Identify which cell holds the provided text, then report its [X, Y] central coordinate. 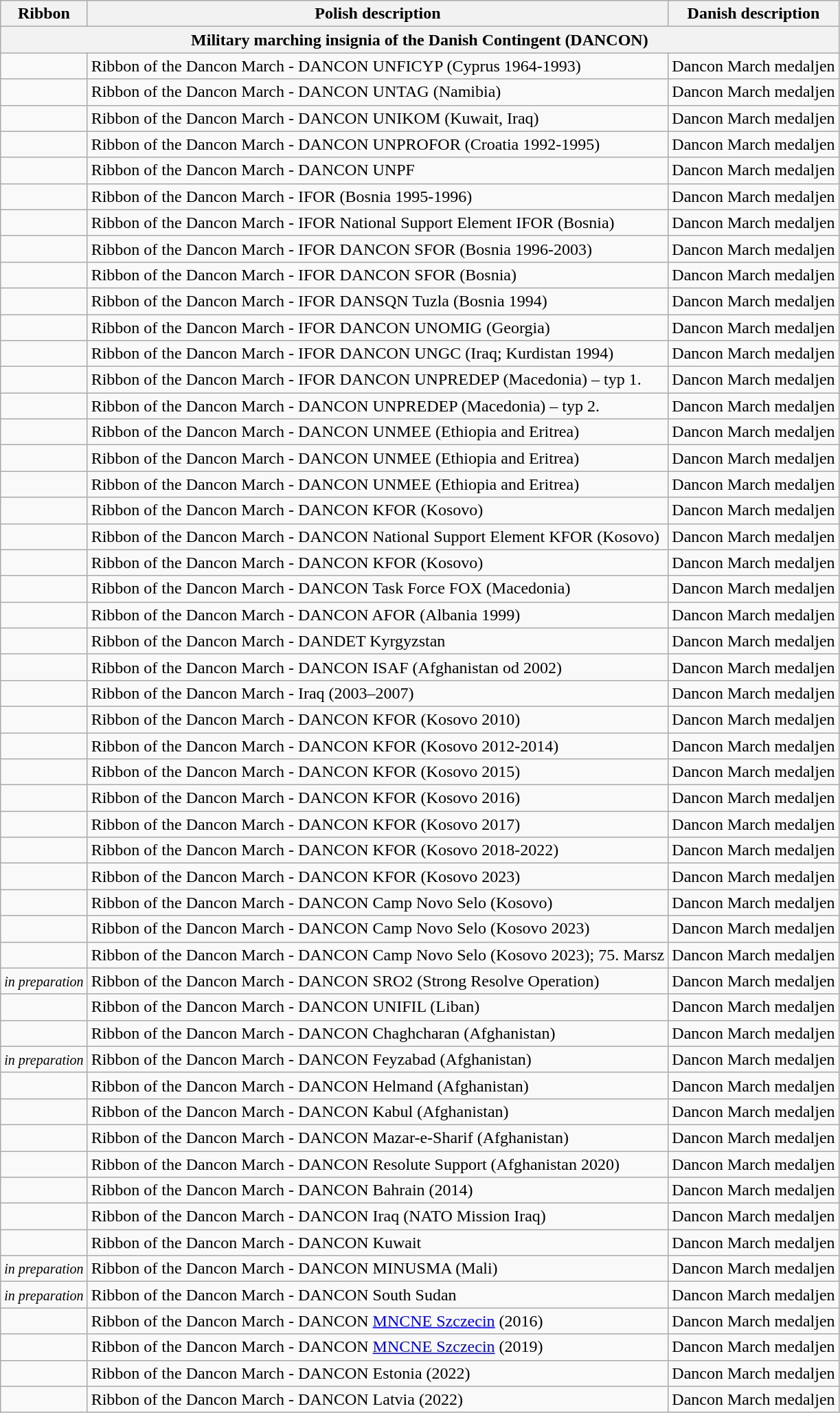
Ribbon of the Dancon March - IFOR DANCON UNOMIG (Georgia) [378, 328]
Ribbon of the Dancon March - DANCON ISAF (Afghanistan od 2002) [378, 667]
Ribbon of the Dancon March - DANCON Task Force FOX (Macedonia) [378, 589]
Ribbon of the Dancon March - DANCON Mazar-e-Sharif (Afghanistan) [378, 1138]
Polish description [378, 14]
Ribbon of the Dancon March - DANCON Camp Novo Selo (Kosovo) [378, 903]
Military marching insignia of the Danish Contingent (DANCON) [420, 40]
Ribbon of the Dancon March - DANCON KFOR (Kosovo 2017) [378, 824]
Ribbon of the Dancon March - DANCON South Sudan [378, 1295]
Ribbon of the Dancon March - DANCON Camp Novo Selo (Kosovo 2023); 75. Marsz [378, 955]
Ribbon of the Dancon March - IFOR DANSQN Tuzla (Bosnia 1994) [378, 301]
Ribbon of the Dancon March - DANCON Latvia (2022) [378, 1399]
Ribbon of the Dancon March - IFOR DANCON SFOR (Bosnia) [378, 275]
Ribbon of the Dancon March - DANCON MINUSMA (Mali) [378, 1269]
Ribbon of the Dancon March - DANCON KFOR (Kosovo 2015) [378, 772]
Ribbon of the Dancon March - DANCON KFOR (Kosovo 2018-2022) [378, 850]
Ribbon of the Dancon March - DANCON UNPREDEP (Macedonia) – typ 2. [378, 406]
Ribbon of the Dancon March - IFOR DANCON UNPREDEP (Macedonia) – typ 1. [378, 380]
Ribbon of the Dancon March - DANCON National Support Element KFOR (Kosovo) [378, 536]
Ribbon of the Dancon March - DANCON AFOR (Albania 1999) [378, 615]
Ribbon of the Dancon March - IFOR National Support Element IFOR (Bosnia) [378, 223]
Ribbon of the Dancon March - DANCON Resolute Support (Afghanistan 2020) [378, 1164]
Ribbon of the Dancon March - DANCON MNCNE Szczecin (2019) [378, 1347]
Ribbon of the Dancon March - DANCON Helmand (Afghanistan) [378, 1085]
Ribbon of the Dancon March - DANCON UNIKOM (Kuwait, Iraq) [378, 118]
Ribbon of the Dancon March - DANCON UNFICYP (Cyprus 1964-1993) [378, 66]
Ribbon of the Dancon March - DANCON Kuwait [378, 1243]
Ribbon of the Dancon March - DANCON Feyzabad (Afghanistan) [378, 1059]
Ribbon of the Dancon March - IFOR DANCON UNGC (Iraq; Kurdistan 1994) [378, 354]
Ribbon of the Dancon March - Iraq (2003–2007) [378, 693]
Ribbon of the Dancon March - DANCON Camp Novo Selo (Kosovo 2023) [378, 929]
Ribbon of the Dancon March - DANCON Estonia (2022) [378, 1373]
Ribbon of the Dancon March - DANCON UNPROFOR (Croatia 1992-1995) [378, 144]
Ribbon of the Dancon March - IFOR (Bosnia 1995-1996) [378, 196]
Ribbon of the Dancon March - IFOR DANCON SFOR (Bosnia 1996-2003) [378, 249]
Ribbon of the Dancon March - DANCON SRO2 (Strong Resolve Operation) [378, 981]
Ribbon of the Dancon March - DANCON UNIFIL (Liban) [378, 1007]
Ribbon of the Dancon March - DANCON Chaghcharan (Afghanistan) [378, 1033]
Ribbon of the Dancon March - DANCON Iraq (NATO Mission Iraq) [378, 1217]
Ribbon of the Dancon March - DANCON KFOR (Kosovo 2010) [378, 719]
Ribbon of the Dancon March - DANCON MNCNE Szczecin (2016) [378, 1321]
Ribbon of the Dancon March - DANCON UNTAG (Namibia) [378, 92]
Danish description [753, 14]
Ribbon of the Dancon March - DANCON KFOR (Kosovo 2023) [378, 877]
Ribbon of the Dancon March - DANCON KFOR (Kosovo 2016) [378, 798]
Ribbon of the Dancon March - DANDET Kyrgyzstan [378, 641]
Ribbon of the Dancon March - DANCON KFOR (Kosovo 2012-2014) [378, 745]
Ribbon of the Dancon March - DANCON Bahrain (2014) [378, 1190]
Ribbon [44, 14]
Ribbon of the Dancon March - DANCON Kabul (Afghanistan) [378, 1111]
Ribbon of the Dancon March - DANCON UNPF [378, 170]
